Return the [x, y] coordinate for the center point of the cell that contains the specified text.  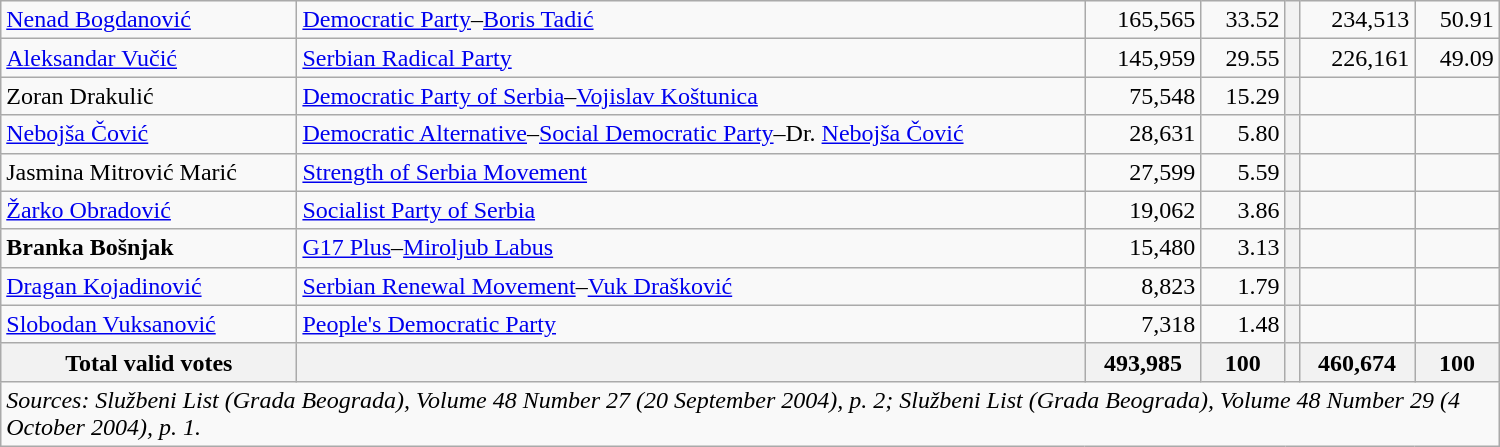
145,959 [1142, 58]
27,599 [1142, 172]
493,985 [1142, 362]
Nebojša Čović [149, 134]
Democratic Party–Boris Tadić [691, 20]
1.48 [1243, 324]
Serbian Renewal Movement–Vuk Drašković [691, 286]
Socialist Party of Serbia [691, 210]
49.09 [1457, 58]
50.91 [1457, 20]
People's Democratic Party [691, 324]
G17 Plus–Miroljub Labus [691, 248]
15,480 [1142, 248]
Žarko Obradović [149, 210]
5.80 [1243, 134]
460,674 [1356, 362]
165,565 [1142, 20]
5.59 [1243, 172]
3.13 [1243, 248]
Aleksandar Vučić [149, 58]
8,823 [1142, 286]
19,062 [1142, 210]
Democratic Party of Serbia–Vojislav Koštunica [691, 96]
Dragan Kojadinović [149, 286]
1.79 [1243, 286]
Jasmina Mitrović Marić [149, 172]
28,631 [1142, 134]
15.29 [1243, 96]
7,318 [1142, 324]
Branka Bošnjak [149, 248]
Strength of Serbia Movement [691, 172]
Zoran Drakulić [149, 96]
Total valid votes [149, 362]
Serbian Radical Party [691, 58]
234,513 [1356, 20]
Slobodan Vuksanović [149, 324]
29.55 [1243, 58]
Democratic Alternative–Social Democratic Party–Dr. Nebojša Čović [691, 134]
Nenad Bogdanović [149, 20]
3.86 [1243, 210]
33.52 [1243, 20]
226,161 [1356, 58]
75,548 [1142, 96]
